Scan for the cell matching the given text and deliver its (x, y) coordinate at center. 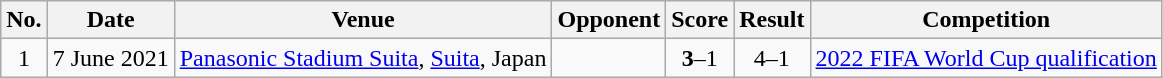
Result (772, 20)
4–1 (772, 58)
No. (24, 20)
Competition (986, 20)
Score (700, 20)
7 June 2021 (110, 58)
Date (110, 20)
Venue (363, 20)
3–1 (700, 58)
Opponent (609, 20)
1 (24, 58)
2022 FIFA World Cup qualification (986, 58)
Panasonic Stadium Suita, Suita, Japan (363, 58)
